Output the [X, Y] coordinate of the center of the cell containing the given text.  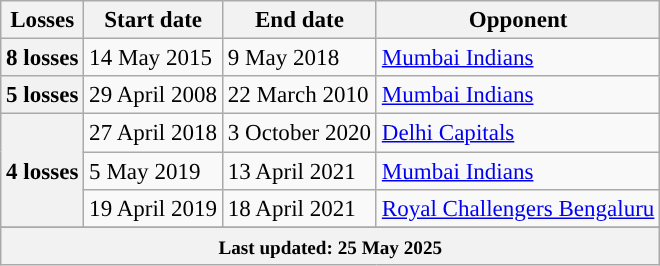
27 April 2018 [154, 133]
29 April 2008 [154, 95]
Last updated: 25 May 2025 [330, 246]
Royal Challengers Bengaluru [518, 209]
13 April 2021 [299, 171]
5 losses [42, 95]
8 losses [42, 58]
9 May 2018 [299, 58]
22 March 2010 [299, 95]
End date [299, 20]
5 May 2019 [154, 171]
Start date [154, 20]
3 October 2020 [299, 133]
19 April 2019 [154, 209]
18 April 2021 [299, 209]
Delhi Capitals [518, 133]
Opponent [518, 20]
4 losses [42, 170]
14 May 2015 [154, 58]
Losses [42, 20]
